From the cell containing the given text, extract its center point as [x, y] coordinate. 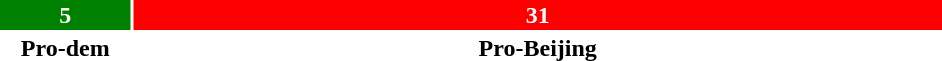
5 [65, 15]
31 [538, 15]
